Extract the (x, y) coordinate from the center of the cell holding the provided text.  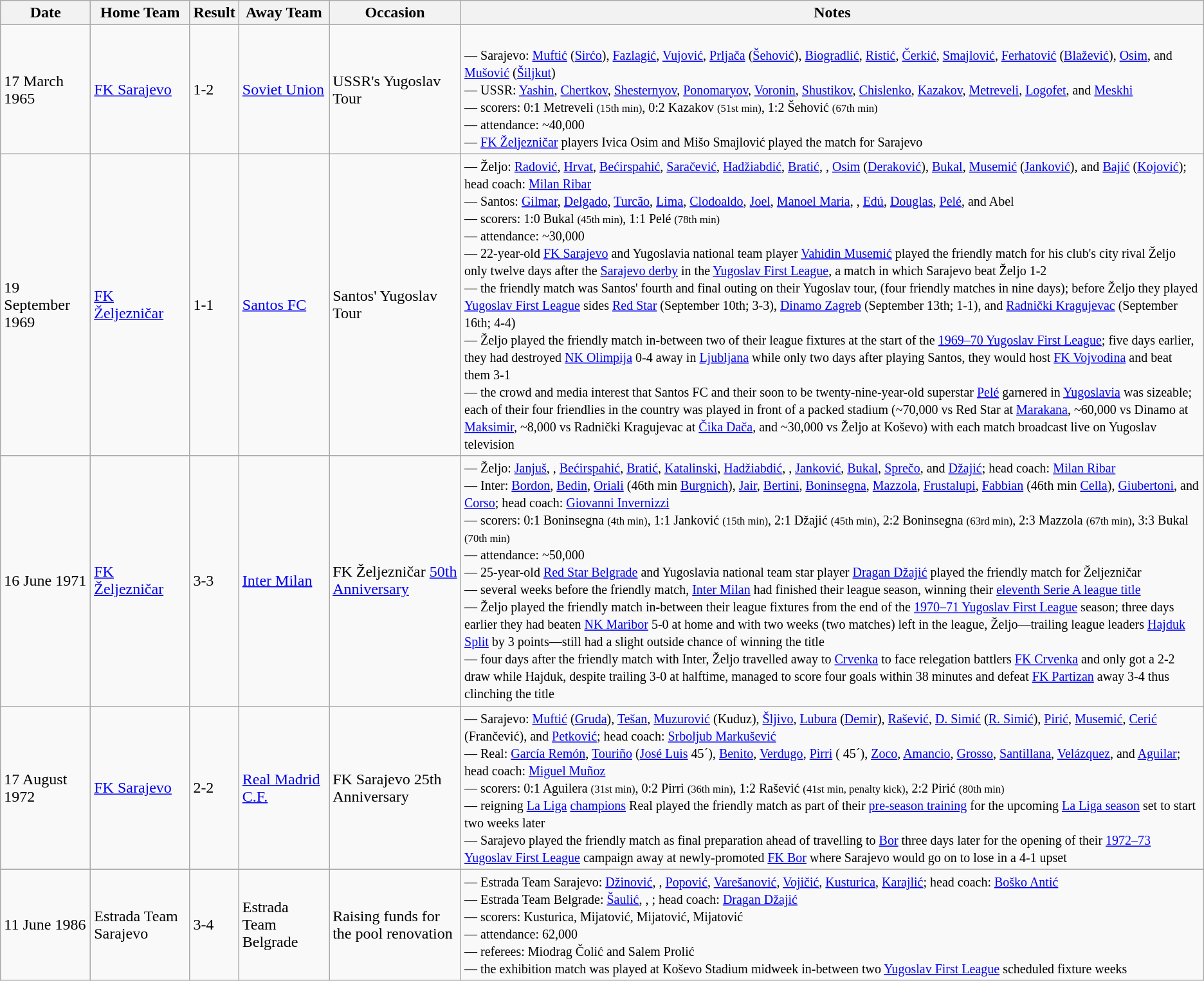
Result (214, 13)
Santos FC (284, 305)
3-4 (214, 924)
FK Željezničar 50th Anniversary (395, 581)
Raising funds for the pool renovation (395, 924)
19 September 1969 (46, 305)
Home Team (140, 13)
2-2 (214, 788)
1-2 (214, 89)
Santos' Yugoslav Tour (395, 305)
3-3 (214, 581)
17 August 1972 (46, 788)
USSR's Yugoslav Tour (395, 89)
FK Sarajevo 25th Anniversary (395, 788)
Notes (832, 13)
Soviet Union (284, 89)
Estrada Team Belgrade (284, 924)
Date (46, 13)
16 June 1971 (46, 581)
17 March 1965 (46, 89)
11 June 1986 (46, 924)
Inter Milan (284, 581)
Real Madrid C.F. (284, 788)
1-1 (214, 305)
Away Team (284, 13)
Estrada Team Sarajevo (140, 924)
Occasion (395, 13)
